From the cell containing the given text, extract its center point as (X, Y) coordinate. 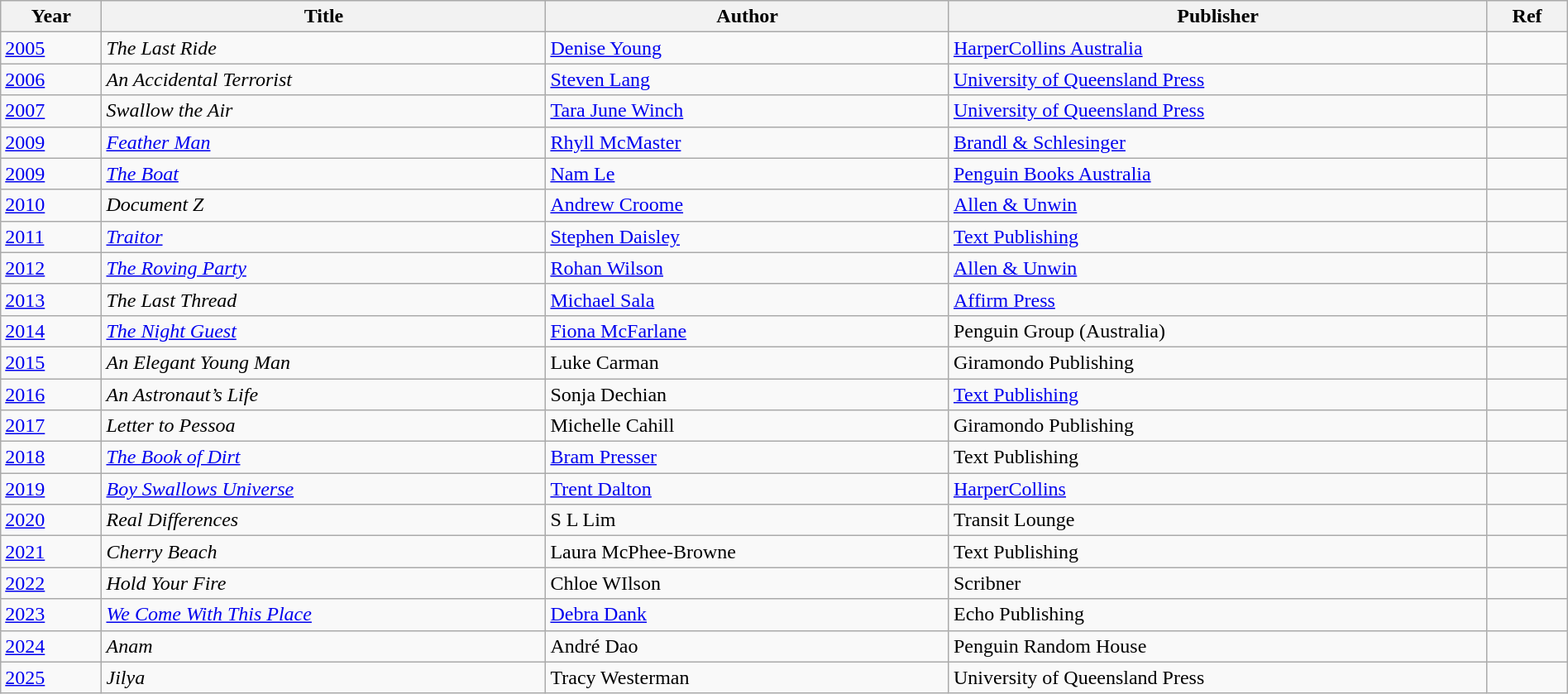
2023 (51, 615)
2011 (51, 237)
André Dao (748, 646)
Denise Young (748, 48)
Ref (1527, 17)
Jilya (324, 677)
Laura McPhee-Browne (748, 552)
2007 (51, 111)
The Roving Party (324, 268)
An Elegant Young Man (324, 362)
Document Z (324, 205)
Trent Dalton (748, 489)
Sonja Dechian (748, 395)
Penguin Books Australia (1217, 174)
2017 (51, 426)
Michael Sala (748, 299)
2006 (51, 79)
Real Differences (324, 520)
2025 (51, 677)
We Come With This Place (324, 615)
2010 (51, 205)
2014 (51, 331)
Anam (324, 646)
2016 (51, 395)
2019 (51, 489)
Transit Lounge (1217, 520)
Affirm Press (1217, 299)
Stephen Daisley (748, 237)
Echo Publishing (1217, 615)
Boy Swallows Universe (324, 489)
Cherry Beach (324, 552)
Luke Carman (748, 362)
Bram Presser (748, 457)
The Boat (324, 174)
The Last Ride (324, 48)
S L Lim (748, 520)
The Book of Dirt (324, 457)
2022 (51, 583)
Author (748, 17)
Publisher (1217, 17)
2013 (51, 299)
Rhyll McMaster (748, 142)
2024 (51, 646)
2012 (51, 268)
Feather Man (324, 142)
Scribner (1217, 583)
Chloe WIlson (748, 583)
2020 (51, 520)
HarperCollins (1217, 489)
The Last Thread (324, 299)
Andrew Croome (748, 205)
Brandl & Schlesinger (1217, 142)
Penguin Group (Australia) (1217, 331)
2021 (51, 552)
2015 (51, 362)
An Astronaut’s Life (324, 395)
Michelle Cahill (748, 426)
2018 (51, 457)
Debra Dank (748, 615)
Penguin Random House (1217, 646)
Hold Your Fire (324, 583)
2005 (51, 48)
HarperCollins Australia (1217, 48)
Year (51, 17)
Traitor (324, 237)
The Night Guest (324, 331)
Nam Le (748, 174)
Steven Lang (748, 79)
Fiona McFarlane (748, 331)
An Accidental Terrorist (324, 79)
Letter to Pessoa (324, 426)
Tara June Winch (748, 111)
Rohan Wilson (748, 268)
Swallow the Air (324, 111)
Tracy Westerman (748, 677)
Title (324, 17)
